Output the (x, y) coordinate of the center of the cell containing the given text.  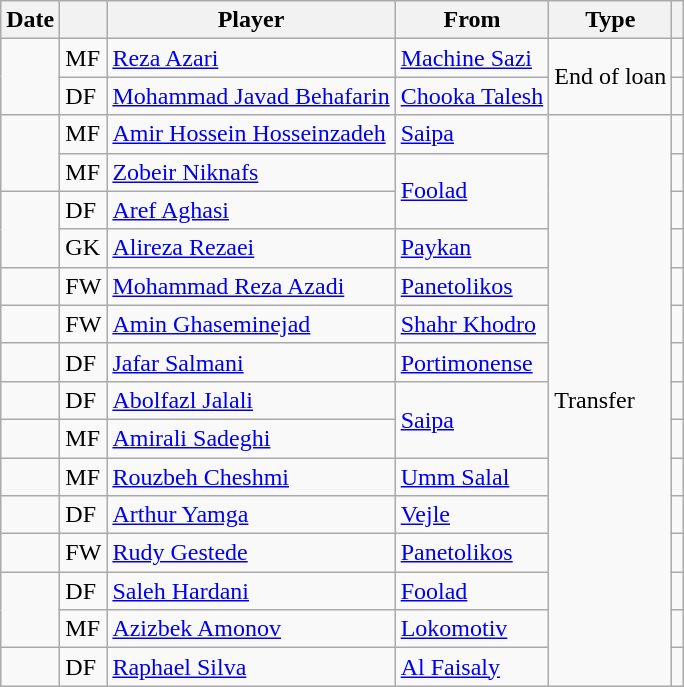
Amin Ghaseminejad (251, 324)
Abolfazl Jalali (251, 400)
Player (251, 20)
Amir Hossein Hosseinzadeh (251, 134)
Chooka Talesh (472, 96)
Saleh Hardani (251, 591)
Mohammad Javad Behafarin (251, 96)
Alireza Rezaei (251, 248)
Portimonense (472, 362)
Amirali Sadeghi (251, 438)
Umm Salal (472, 477)
Vejle (472, 515)
Date (30, 20)
Shahr Khodro (472, 324)
Paykan (472, 248)
Lokomotiv (472, 629)
Machine Sazi (472, 58)
From (472, 20)
Al Faisaly (472, 667)
Arthur Yamga (251, 515)
End of loan (610, 77)
Transfer (610, 400)
Rouzbeh Cheshmi (251, 477)
Mohammad Reza Azadi (251, 286)
Aref Aghasi (251, 210)
Reza Azari (251, 58)
Jafar Salmani (251, 362)
GK (84, 248)
Azizbek Amonov (251, 629)
Type (610, 20)
Rudy Gestede (251, 553)
Raphael Silva (251, 667)
Zobeir Niknafs (251, 172)
